Scan for the cell matching the given text and deliver its [X, Y] coordinate at center. 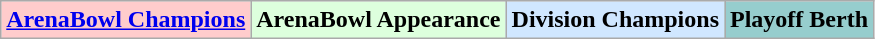
ArenaBowl Champions [126, 20]
Playoff Berth [798, 20]
ArenaBowl Appearance [378, 20]
Division Champions [615, 20]
